Identify which cell holds the provided text, then report its (X, Y) central coordinate. 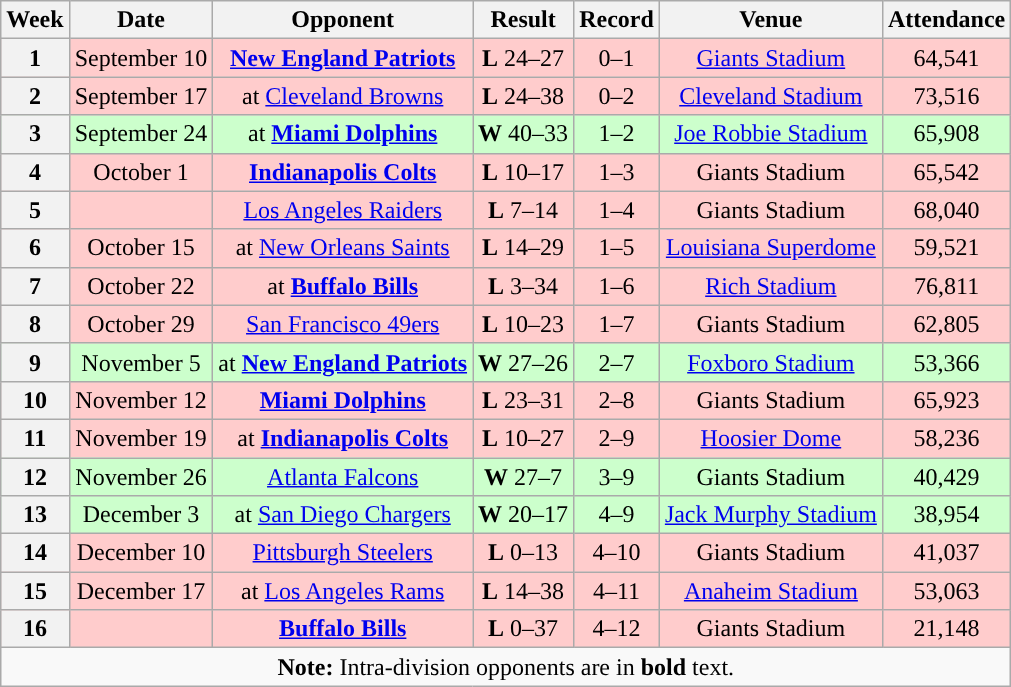
at New England Patriots (343, 362)
4–12 (617, 629)
Cleveland Stadium (770, 96)
4–9 (617, 515)
October 22 (141, 286)
1–5 (617, 248)
W 27–7 (524, 477)
Hoosier Dome (770, 438)
Foxboro Stadium (770, 362)
73,516 (946, 96)
65,542 (946, 172)
October 1 (141, 172)
1–4 (617, 210)
L 23–31 (524, 400)
1–3 (617, 172)
Result (524, 20)
L 10–27 (524, 438)
Atlanta Falcons (343, 477)
0–2 (617, 96)
1 (35, 58)
L 3–34 (524, 286)
at Buffalo Bills (343, 286)
Miami Dolphins (343, 400)
7 (35, 286)
December 3 (141, 515)
58,236 (946, 438)
October 29 (141, 324)
L 0–37 (524, 629)
Anaheim Stadium (770, 591)
38,954 (946, 515)
Attendance (946, 20)
L 24–38 (524, 96)
53,063 (946, 591)
Los Angeles Raiders (343, 210)
0–1 (617, 58)
December 17 (141, 591)
12 (35, 477)
11 (35, 438)
65,908 (946, 134)
16 (35, 629)
3–9 (617, 477)
21,148 (946, 629)
September 10 (141, 58)
Louisiana Superdome (770, 248)
Pittsburgh Steelers (343, 553)
December 10 (141, 553)
Opponent (343, 20)
at San Diego Chargers (343, 515)
76,811 (946, 286)
1–7 (617, 324)
2–9 (617, 438)
at Miami Dolphins (343, 134)
6 (35, 248)
W 20–17 (524, 515)
Indianapolis Colts (343, 172)
L 14–29 (524, 248)
W 40–33 (524, 134)
November 26 (141, 477)
64,541 (946, 58)
Venue (770, 20)
at Cleveland Browns (343, 96)
at Indianapolis Colts (343, 438)
L 24–27 (524, 58)
4–11 (617, 591)
October 15 (141, 248)
Joe Robbie Stadium (770, 134)
1–6 (617, 286)
New England Patriots (343, 58)
62,805 (946, 324)
8 (35, 324)
3 (35, 134)
4 (35, 172)
Week (35, 20)
at New Orleans Saints (343, 248)
at Los Angeles Rams (343, 591)
L 10–23 (524, 324)
53,366 (946, 362)
San Francisco 49ers (343, 324)
10 (35, 400)
65,923 (946, 400)
13 (35, 515)
Rich Stadium (770, 286)
Note: Intra-division opponents are in bold text. (506, 667)
September 24 (141, 134)
W 27–26 (524, 362)
59,521 (946, 248)
November 12 (141, 400)
2–8 (617, 400)
2–7 (617, 362)
Jack Murphy Stadium (770, 515)
L 0–13 (524, 553)
Date (141, 20)
Buffalo Bills (343, 629)
1–2 (617, 134)
4–10 (617, 553)
15 (35, 591)
L 10–17 (524, 172)
L 14–38 (524, 591)
Record (617, 20)
41,037 (946, 553)
9 (35, 362)
40,429 (946, 477)
September 17 (141, 96)
5 (35, 210)
2 (35, 96)
November 5 (141, 362)
L 7–14 (524, 210)
November 19 (141, 438)
14 (35, 553)
68,040 (946, 210)
